Capture the cell that displays the provided text and extract its (X, Y) central coordinate. 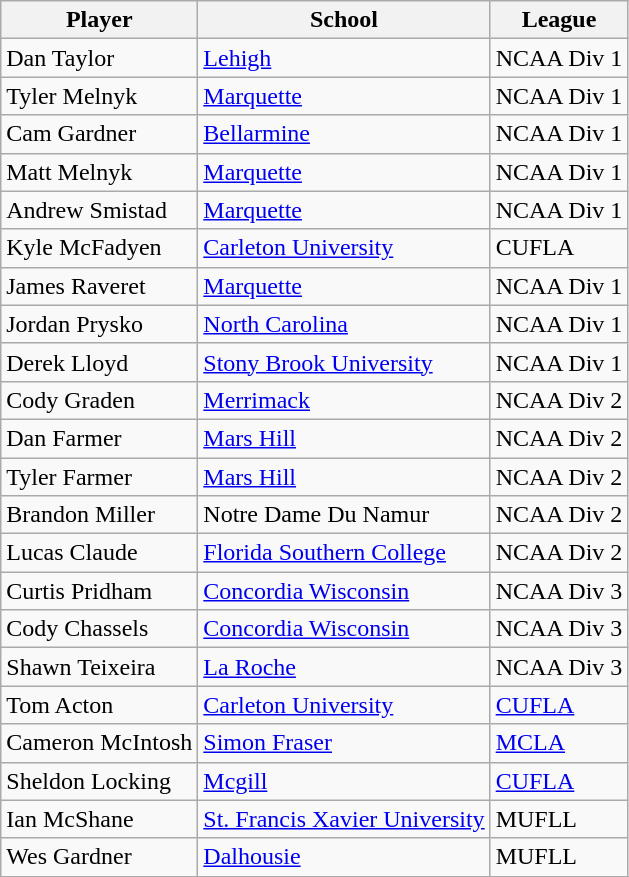
Dalhousie (344, 857)
Stony Brook University (344, 362)
Matt Melnyk (100, 172)
La Roche (344, 667)
Tom Acton (100, 705)
Mcgill (344, 781)
Dan Taylor (100, 58)
Florida Southern College (344, 553)
Merrimack (344, 400)
Notre Dame Du Namur (344, 515)
James Raveret (100, 286)
League (559, 20)
Player (100, 20)
Tyler Melnyk (100, 96)
Shawn Teixeira (100, 667)
Brandon Miller (100, 515)
Jordan Prysko (100, 324)
Simon Fraser (344, 743)
Dan Farmer (100, 438)
Cody Graden (100, 400)
Ian McShane (100, 819)
Cameron McIntosh (100, 743)
North Carolina (344, 324)
Sheldon Locking (100, 781)
Cam Gardner (100, 134)
School (344, 20)
Derek Lloyd (100, 362)
Bellarmine (344, 134)
St. Francis Xavier University (344, 819)
Andrew Smistad (100, 210)
MCLA (559, 743)
Curtis Pridham (100, 591)
Cody Chassels (100, 629)
Kyle McFadyen (100, 248)
Lucas Claude (100, 553)
Lehigh (344, 58)
Tyler Farmer (100, 477)
Wes Gardner (100, 857)
